For the text-containing cell, return its midpoint in (x, y) coordinate format. 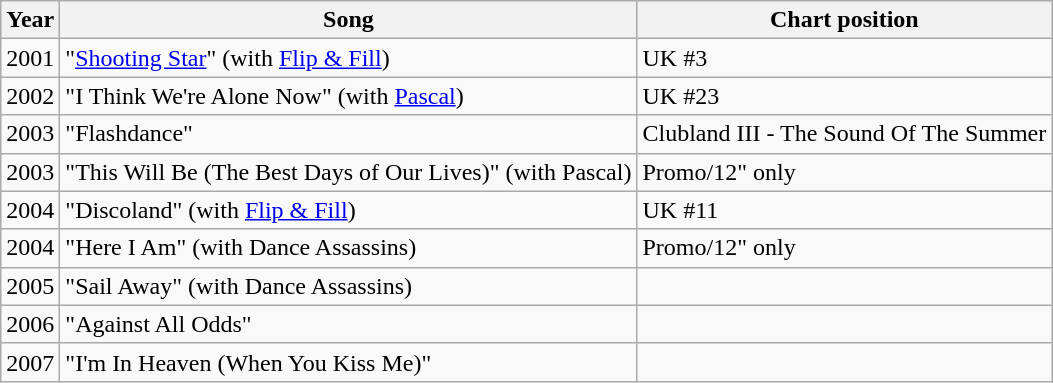
"Flashdance" (348, 134)
"Discoland" (with Flip & Fill) (348, 210)
"Sail Away" (with Dance Assassins) (348, 286)
UK #3 (844, 58)
Year (30, 20)
2002 (30, 96)
"This Will Be (The Best Days of Our Lives)" (with Pascal) (348, 172)
UK #11 (844, 210)
2006 (30, 324)
"Here I Am" (with Dance Assassins) (348, 248)
"I'm In Heaven (When You Kiss Me)" (348, 362)
UK #23 (844, 96)
2005 (30, 286)
"Shooting Star" (with Flip & Fill) (348, 58)
Song (348, 20)
2001 (30, 58)
Clubland III - The Sound Of The Summer (844, 134)
Chart position (844, 20)
"Against All Odds" (348, 324)
2007 (30, 362)
"I Think We're Alone Now" (with Pascal) (348, 96)
